Identify which cell holds the provided text, then report its (x, y) central coordinate. 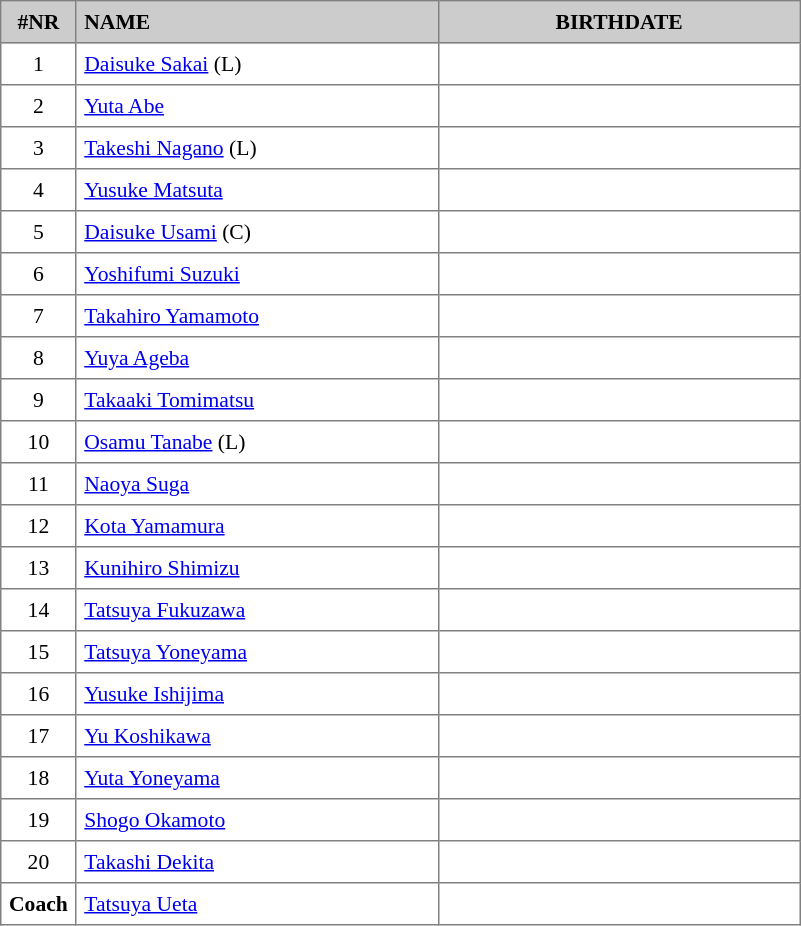
16 (38, 694)
Takeshi Nagano (L) (257, 148)
Coach (38, 904)
9 (38, 400)
6 (38, 274)
Shogo Okamoto (257, 820)
8 (38, 358)
Kunihiro Shimizu (257, 568)
Kota Yamamura (257, 526)
Yusuke Matsuta (257, 190)
Daisuke Usami (C) (257, 232)
Yoshifumi Suzuki (257, 274)
Yusuke Ishijima (257, 694)
17 (38, 736)
19 (38, 820)
Tatsuya Yoneyama (257, 652)
13 (38, 568)
12 (38, 526)
Daisuke Sakai (L) (257, 64)
7 (38, 316)
3 (38, 148)
Tatsuya Ueta (257, 904)
14 (38, 610)
Tatsuya Fukuzawa (257, 610)
Naoya Suga (257, 484)
Yu Koshikawa (257, 736)
Takahiro Yamamoto (257, 316)
2 (38, 106)
NAME (257, 22)
11 (38, 484)
15 (38, 652)
1 (38, 64)
20 (38, 862)
4 (38, 190)
18 (38, 778)
Yuya Ageba (257, 358)
5 (38, 232)
10 (38, 442)
Yuta Yoneyama (257, 778)
Yuta Abe (257, 106)
Takaaki Tomimatsu (257, 400)
Osamu Tanabe (L) (257, 442)
Takashi Dekita (257, 862)
#NR (38, 22)
BIRTHDATE (619, 22)
